Extract the [x, y] coordinate from the center of the cell holding the provided text.  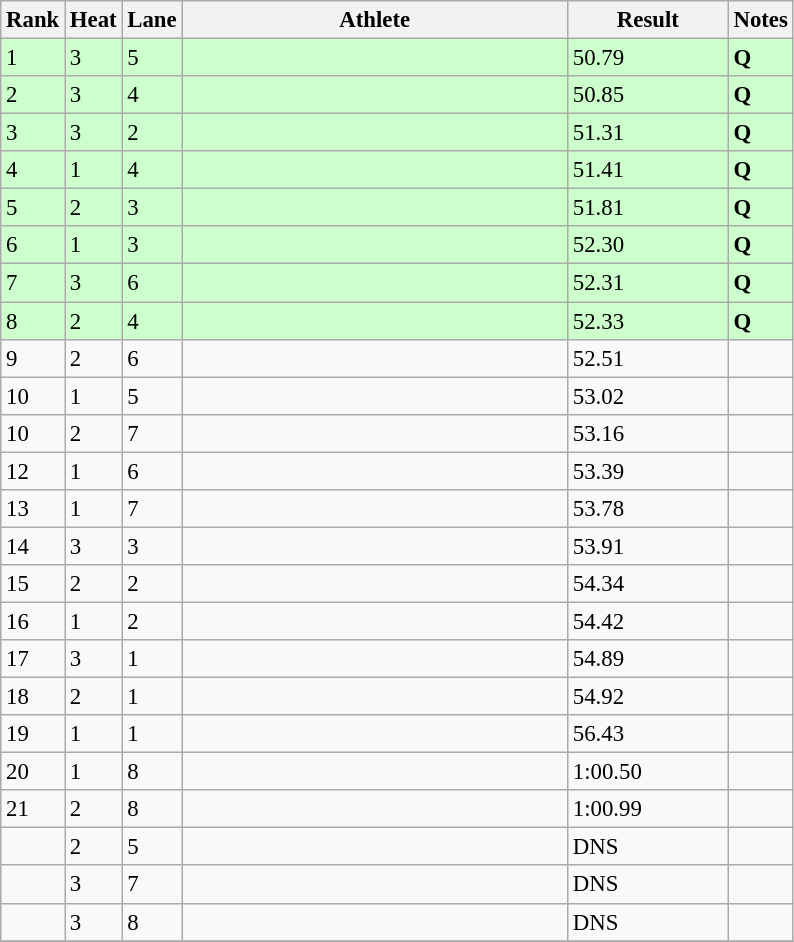
52.31 [648, 283]
54.42 [648, 621]
Notes [760, 20]
52.51 [648, 358]
Lane [152, 20]
52.33 [648, 321]
50.79 [648, 58]
51.41 [648, 170]
Rank [33, 20]
Result [648, 20]
53.02 [648, 396]
54.92 [648, 697]
54.34 [648, 584]
51.81 [648, 208]
18 [33, 697]
53.16 [648, 433]
53.78 [648, 509]
9 [33, 358]
19 [33, 734]
52.30 [648, 245]
1:00.50 [648, 772]
16 [33, 621]
13 [33, 509]
21 [33, 809]
15 [33, 584]
12 [33, 471]
Athlete [375, 20]
Heat [94, 20]
1:00.99 [648, 809]
14 [33, 546]
53.39 [648, 471]
56.43 [648, 734]
20 [33, 772]
51.31 [648, 133]
50.85 [648, 95]
54.89 [648, 659]
17 [33, 659]
53.91 [648, 546]
